Output the [x, y] coordinate of the center of the cell containing the given text.  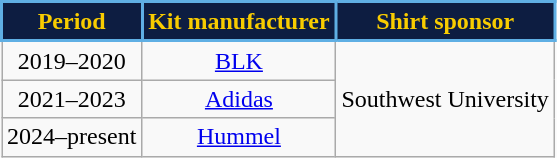
Hummel [239, 137]
2021–2023 [72, 99]
Period [72, 22]
Kit manufacturer [239, 22]
BLK [239, 60]
2024–present [72, 137]
Southwest University [445, 98]
Shirt sponsor [445, 22]
Adidas [239, 99]
2019–2020 [72, 60]
